Return [X, Y] of the center of cell containing provided text 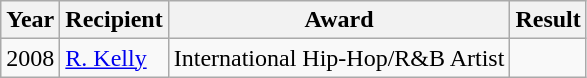
Result [548, 20]
R. Kelly [114, 58]
2008 [30, 58]
Year [30, 20]
Recipient [114, 20]
International Hip-Hop/R&B Artist [339, 58]
Award [339, 20]
